Capture the cell that displays the provided text and extract its (x, y) central coordinate. 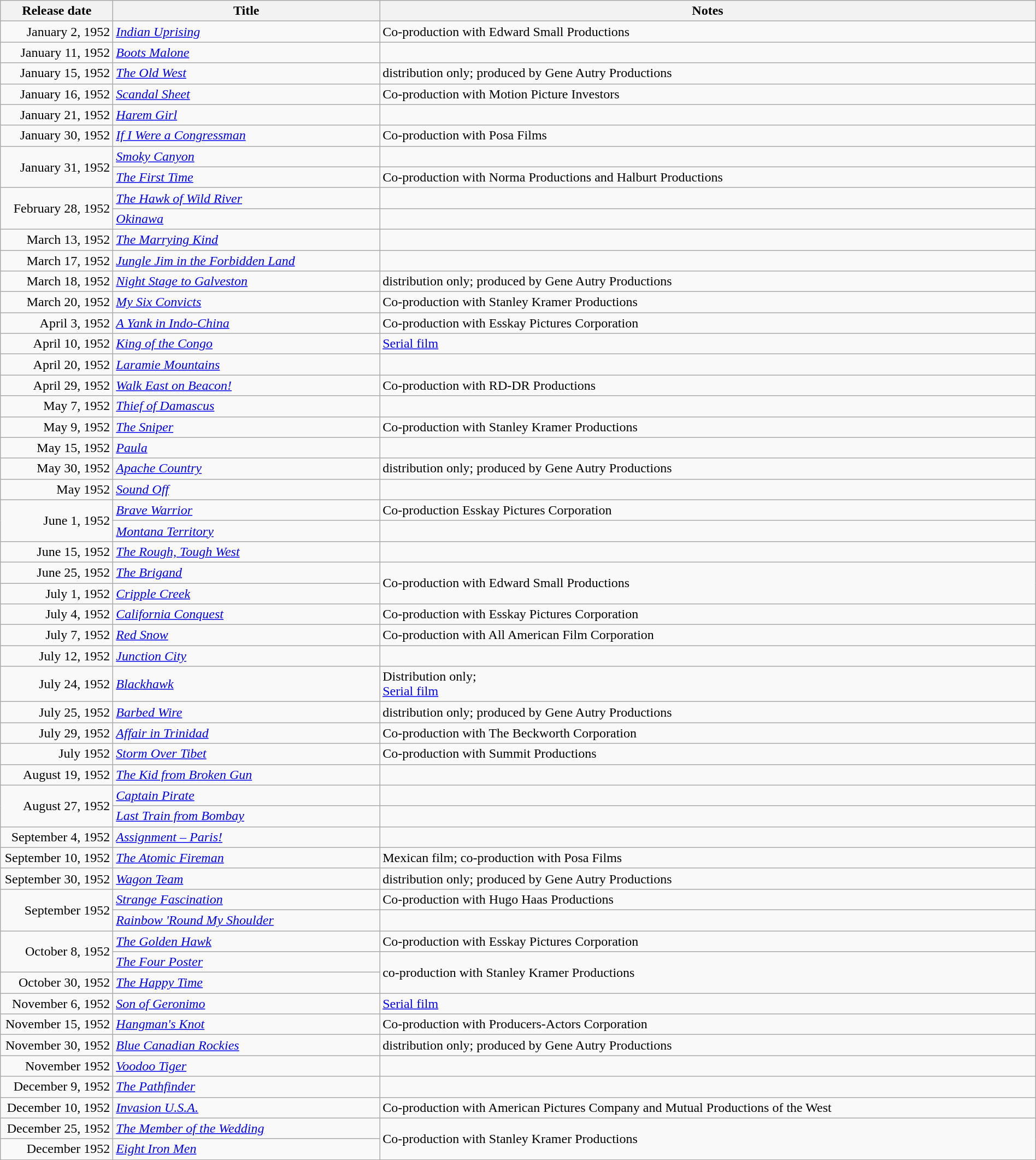
Affair in Trinidad (246, 733)
October 30, 1952 (57, 983)
Assignment – Paris! (246, 837)
The Sniper (246, 427)
July 1, 1952 (57, 593)
July 7, 1952 (57, 635)
The Member of the Wedding (246, 1128)
Captain Pirate (246, 795)
July 25, 1952 (57, 712)
December 1952 (57, 1149)
April 10, 1952 (57, 344)
Voodoo Tiger (246, 1066)
The Kid from Broken Gun (246, 775)
Barbed Wire (246, 712)
Co-production with Motion Picture Investors (708, 94)
Apache Country (246, 468)
co-production with Stanley Kramer Productions (708, 972)
Co-production with Norma Productions and Halburt Productions (708, 177)
July 24, 1952 (57, 684)
The Golden Hawk (246, 941)
The Pathfinder (246, 1087)
Co-production with Producers-Actors Corporation (708, 1024)
Eight Iron Men (246, 1149)
September 30, 1952 (57, 878)
Sound Off (246, 489)
July 1952 (57, 754)
March 20, 1952 (57, 302)
The First Time (246, 177)
Laramie Mountains (246, 365)
July 12, 1952 (57, 656)
February 28, 1952 (57, 208)
Boots Malone (246, 52)
January 31, 1952 (57, 167)
Co-production with American Pictures Company and Mutual Productions of the West (708, 1108)
July 4, 1952 (57, 614)
September 1952 (57, 910)
November 15, 1952 (57, 1024)
May 7, 1952 (57, 406)
The Four Poster (246, 962)
Co-production Esskay Pictures Corporation (708, 510)
March 18, 1952 (57, 282)
Release date (57, 11)
Notes (708, 11)
Wagon Team (246, 878)
Smoky Canyon (246, 156)
Okinawa (246, 219)
King of the Congo (246, 344)
The Brigand (246, 572)
Co-production with All American Film Corporation (708, 635)
Co-production with Hugo Haas Productions (708, 899)
March 13, 1952 (57, 239)
January 16, 1952 (57, 94)
December 25, 1952 (57, 1128)
June 1, 1952 (57, 520)
Junction City (246, 656)
June 15, 1952 (57, 552)
April 20, 1952 (57, 365)
December 9, 1952 (57, 1087)
January 15, 1952 (57, 73)
Co-production with Posa Films (708, 136)
October 8, 1952 (57, 951)
Cripple Creek (246, 593)
Thief of Damascus (246, 406)
Co-production with Summit Productions (708, 754)
Indian Uprising (246, 32)
Jungle Jim in the Forbidden Land (246, 261)
Walk East on Beacon! (246, 385)
Brave Warrior (246, 510)
California Conquest (246, 614)
The Hawk of Wild River (246, 198)
The Rough, Tough West (246, 552)
Blue Canadian Rockies (246, 1045)
January 30, 1952 (57, 136)
September 4, 1952 (57, 837)
May 9, 1952 (57, 427)
Co-production with RD-DR Productions (708, 385)
January 11, 1952 (57, 52)
Blackhawk (246, 684)
The Atomic Fireman (246, 858)
January 21, 1952 (57, 115)
January 2, 1952 (57, 32)
Son of Geronimo (246, 1004)
April 3, 1952 (57, 323)
Storm Over Tibet (246, 754)
Distribution only;Serial film (708, 684)
My Six Convicts (246, 302)
A Yank in Indo-China (246, 323)
March 17, 1952 (57, 261)
Harem Girl (246, 115)
Mexican film; co-production with Posa Films (708, 858)
Last Train from Bombay (246, 816)
November 6, 1952 (57, 1004)
May 1952 (57, 489)
May 15, 1952 (57, 448)
August 19, 1952 (57, 775)
Montana Territory (246, 531)
If I Were a Congressman (246, 136)
Invasion U.S.A. (246, 1108)
June 25, 1952 (57, 572)
April 29, 1952 (57, 385)
Rainbow 'Round My Shoulder (246, 920)
The Happy Time (246, 983)
Hangman's Knot (246, 1024)
The Marrying Kind (246, 239)
August 27, 1952 (57, 806)
May 30, 1952 (57, 468)
Scandal Sheet (246, 94)
Night Stage to Galveston (246, 282)
September 10, 1952 (57, 858)
November 1952 (57, 1066)
Paula (246, 448)
The Old West (246, 73)
Title (246, 11)
December 10, 1952 (57, 1108)
November 30, 1952 (57, 1045)
Red Snow (246, 635)
July 29, 1952 (57, 733)
Strange Fascination (246, 899)
Co-production with The Beckworth Corporation (708, 733)
